Detect which cell encompasses the target text, then output its (x, y) center coordinate. 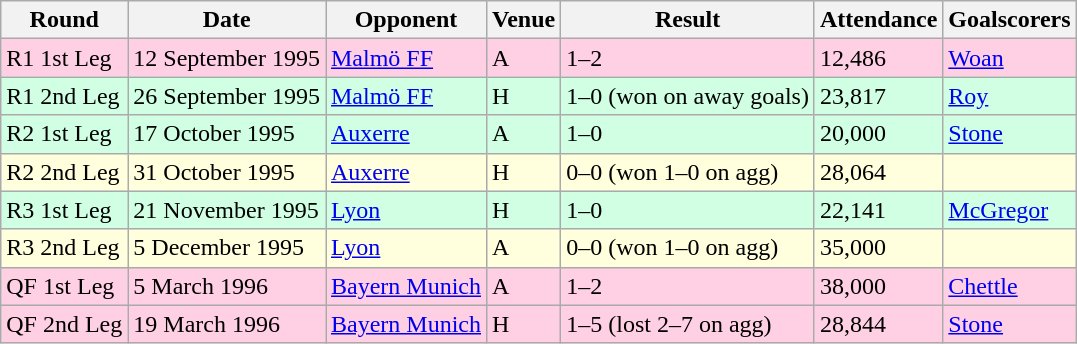
28,064 (878, 172)
12,486 (878, 58)
5 March 1996 (227, 286)
R3 1st Leg (64, 210)
23,817 (878, 96)
McGregor (1010, 210)
Goalscorers (1010, 20)
17 October 1995 (227, 134)
Round (64, 20)
Woan (1010, 58)
R2 2nd Leg (64, 172)
R3 2nd Leg (64, 248)
Chettle (1010, 286)
1–0 (won on away goals) (688, 96)
26 September 1995 (227, 96)
Opponent (406, 20)
19 March 1996 (227, 324)
QF 2nd Leg (64, 324)
35,000 (878, 248)
R1 1st Leg (64, 58)
38,000 (878, 286)
R2 1st Leg (64, 134)
QF 1st Leg (64, 286)
31 October 1995 (227, 172)
5 December 1995 (227, 248)
Result (688, 20)
12 September 1995 (227, 58)
R1 2nd Leg (64, 96)
Roy (1010, 96)
20,000 (878, 134)
22,141 (878, 210)
Date (227, 20)
Venue (524, 20)
21 November 1995 (227, 210)
28,844 (878, 324)
1–5 (lost 2–7 on agg) (688, 324)
Attendance (878, 20)
